For the text-containing cell, return its midpoint in [x, y] coordinate format. 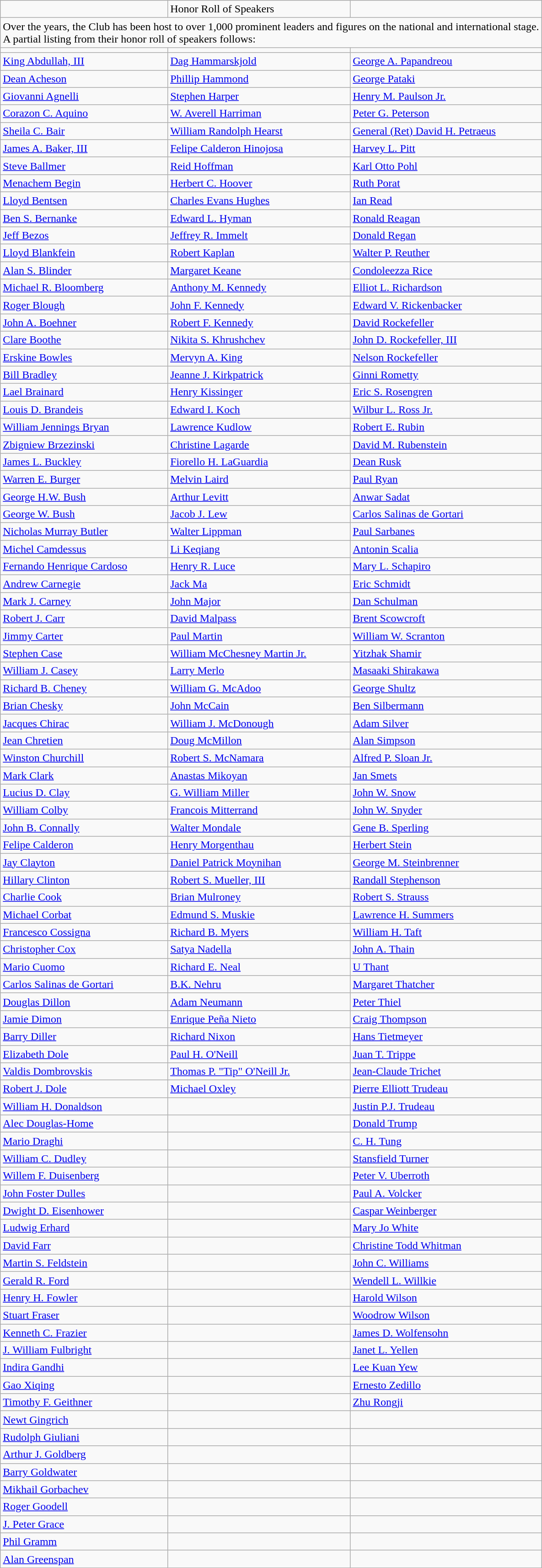
Jamie Dimon [84, 1019]
Ben Silbermann [446, 706]
John W. Snyder [446, 810]
Reid Hoffman [259, 166]
Robert J. Dole [84, 1089]
Edmund S. Muskie [259, 915]
Mario Cuomo [84, 967]
Condoleezza Rice [446, 270]
Douglas Dillon [84, 1002]
Mary Jo White [446, 1228]
John Foster Dulles [84, 1193]
Dwight D. Eisenhower [84, 1211]
Mark J. Carney [84, 601]
Elliot L. Richardson [446, 288]
Kenneth C. Frazier [84, 1333]
Christopher Cox [84, 949]
Ludwig Erhard [84, 1228]
Satya Nadella [259, 949]
William Randolph Hearst [259, 131]
Henry R. Luce [259, 566]
Richard Nixon [259, 1036]
Louis D. Brandeis [84, 410]
Hillary Clinton [84, 880]
Donald Regan [446, 236]
Donald Trump [446, 1124]
Wilbur L. Ross Jr. [446, 410]
James L. Buckley [84, 462]
John McCain [259, 706]
Henry M. Paulson Jr. [446, 96]
Nicholas Murray Butler [84, 532]
Larry Merlo [259, 671]
William H. Taft [446, 932]
Justin P.J. Trudeau [446, 1106]
Jacob J. Lew [259, 514]
Fiorello H. LaGuardia [259, 462]
Elizabeth Dole [84, 1054]
Dean Acheson [84, 79]
Jan Smets [446, 776]
Li Keqiang [259, 549]
Stansfield Turner [446, 1158]
Janet L. Yellen [446, 1350]
Margaret Thatcher [446, 984]
Robert J. Carr [84, 619]
William McChesney Martin Jr. [259, 653]
Peter G. Peterson [446, 113]
Honor Roll of Speakers [259, 9]
Alfred P. Sloan Jr. [446, 758]
Ruth Porat [446, 183]
Winston Churchill [84, 758]
Ginni Rometty [446, 375]
Pierre Elliott Trudeau [446, 1089]
Daniel Patrick Moynihan [259, 862]
Stephen Case [84, 653]
Robert S. McNamara [259, 758]
George M. Steinbrenner [446, 862]
Juan T. Trippe [446, 1054]
Christine Lagarde [259, 444]
David Malpass [259, 619]
George Shultz [446, 688]
David Farr [84, 1245]
Jeffrey R. Immelt [259, 236]
Timothy F. Geithner [84, 1402]
B.K. Nehru [259, 984]
Giovanni Agnelli [84, 96]
James A. Baker, III [84, 148]
Mark Clark [84, 776]
Yitzhak Shamir [446, 653]
Phil Gramm [84, 1541]
Indira Gandhi [84, 1368]
William Jennings Bryan [84, 427]
Anthony M. Kennedy [259, 288]
James D. Wolfensohn [446, 1333]
Felipe Calderon [84, 845]
Lee Kuan Yew [446, 1368]
Lucius D. Clay [84, 793]
Adam Neumann [259, 1002]
Robert E. Rubin [446, 427]
John Major [259, 601]
Harvey L. Pitt [446, 148]
Hans Tietmeyer [446, 1036]
Walter Lippman [259, 532]
John A. Thain [446, 949]
Corazon C. Aquino [84, 113]
Brent Scowcroft [446, 619]
Jimmy Carter [84, 636]
Wendell L. Willkie [446, 1280]
Herbert C. Hoover [259, 183]
Dan Schulman [446, 601]
Charles Evans Hughes [259, 200]
George A. Papandreou [446, 61]
Menachem Begin [84, 183]
Bill Bradley [84, 375]
Edward L. Hyman [259, 218]
Paul H. O'Neill [259, 1054]
Jacques Chirac [84, 723]
Clare Boothe [84, 340]
Paul Martin [259, 636]
Randall Stephenson [446, 880]
Harold Wilson [446, 1298]
Lloyd Bentsen [84, 200]
William H. Donaldson [84, 1106]
J. William Fulbright [84, 1350]
Robert Kaplan [259, 253]
Phillip Hammond [259, 79]
Andrew Carnegie [84, 584]
Alan S. Blinder [84, 270]
Ronald Reagan [446, 218]
Stuart Fraser [84, 1315]
Gao Xiqing [84, 1385]
Edward V. Rickenbacker [446, 305]
J. Peter Grace [84, 1524]
Brian Mulroney [259, 897]
John D. Rockefeller, III [446, 340]
William Colby [84, 810]
Ian Read [446, 200]
Gene B. Sperling [446, 828]
Gerald R. Ford [84, 1280]
William J. McDonough [259, 723]
Brian Chesky [84, 706]
Mary L. Schapiro [446, 566]
Caspar Weinberger [446, 1211]
John B. Connally [84, 828]
Ernesto Zedillo [446, 1385]
Dean Rusk [446, 462]
Newt Gingrich [84, 1420]
William G. McAdoo [259, 688]
William J. Casey [84, 671]
Karl Otto Pohl [446, 166]
Richard B. Myers [259, 932]
Jeanne J. Kirkpatrick [259, 375]
Robert S. Mueller, III [259, 880]
Michael R. Bloomberg [84, 288]
Lawrence H. Summers [446, 915]
Doug McMillon [259, 740]
Masaaki Shirakawa [446, 671]
Barry Diller [84, 1036]
Michael Oxley [259, 1089]
Alan Greenspan [84, 1559]
U Thant [446, 967]
Edward I. Koch [259, 410]
Steve Ballmer [84, 166]
Walter P. Reuther [446, 253]
Jay Clayton [84, 862]
Paul A. Volcker [446, 1193]
David M. Rubenstein [446, 444]
Erskine Bowles [84, 357]
Henry H. Fowler [84, 1298]
Christine Todd Whitman [446, 1245]
Enrique Peña Nieto [259, 1019]
George W. Bush [84, 514]
John F. Kennedy [259, 305]
Nikita S. Khrushchev [259, 340]
Martin S. Feldstein [84, 1263]
Margaret Keane [259, 270]
John C. Williams [446, 1263]
Craig Thompson [446, 1019]
Valdis Dombrovskis [84, 1072]
Richard B. Cheney [84, 688]
Michael Corbat [84, 915]
Jean Chretien [84, 740]
George H.W. Bush [84, 496]
Robert S. Strauss [446, 897]
John A. Boehner [84, 323]
Francesco Cossigna [84, 932]
Alec Douglas-Home [84, 1124]
Dag Hammarskjold [259, 61]
King Abdullah, III [84, 61]
Warren E. Burger [84, 479]
C. H. Tung [446, 1141]
Rudolph Giuliani [84, 1437]
Robert F. Kennedy [259, 323]
Eric Schmidt [446, 584]
Mervyn A. King [259, 357]
Lawrence Kudlow [259, 427]
Anastas Mikoyan [259, 776]
Francois Mitterrand [259, 810]
Henry Kissinger [259, 392]
Richard E. Neal [259, 967]
Paul Ryan [446, 479]
Alan Simpson [446, 740]
Sheila C. Bair [84, 131]
Woodrow Wilson [446, 1315]
Barry Goldwater [84, 1472]
Willem F. Duisenberg [84, 1176]
William C. Dudley [84, 1158]
David Rockefeller [446, 323]
Walter Mondale [259, 828]
Lael Brainard [84, 392]
Eric S. Rosengren [446, 392]
Arthur Levitt [259, 496]
Roger Goodell [84, 1507]
Herbert Stein [446, 845]
Michel Camdessus [84, 549]
Jack Ma [259, 584]
Roger Blough [84, 305]
Zhu Rongji [446, 1402]
Antonin Scalia [446, 549]
Henry Morgenthau [259, 845]
Adam Silver [446, 723]
Lloyd Blankfein [84, 253]
Arthur J. Goldberg [84, 1455]
Felipe Calderon Hinojosa [259, 148]
W. Averell Harriman [259, 113]
Nelson Rockefeller [446, 357]
Mikhail Gorbachev [84, 1489]
Melvin Laird [259, 479]
Charlie Cook [84, 897]
Peter Thiel [446, 1002]
Jean-Claude Trichet [446, 1072]
William W. Scranton [446, 636]
Peter V. Uberroth [446, 1176]
Anwar Sadat [446, 496]
Stephen Harper [259, 96]
G. William Miller [259, 793]
Ben S. Bernanke [84, 218]
Fernando Henrique Cardoso [84, 566]
Thomas P. "Tip" O'Neill Jr. [259, 1072]
John W. Snow [446, 793]
General (Ret) David H. Petraeus [446, 131]
Jeff Bezos [84, 236]
George Pataki [446, 79]
Zbigniew Brzezinski [84, 444]
Paul Sarbanes [446, 532]
Mario Draghi [84, 1141]
